Pinpoint the cell where the given text exists, returning its [x, y] midpoint coordinate. 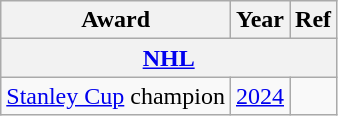
Award [116, 20]
Year [260, 20]
Stanley Cup champion [116, 96]
Ref [314, 20]
2024 [260, 96]
NHL [169, 58]
